Identify which cell holds the provided text, then report its [X, Y] central coordinate. 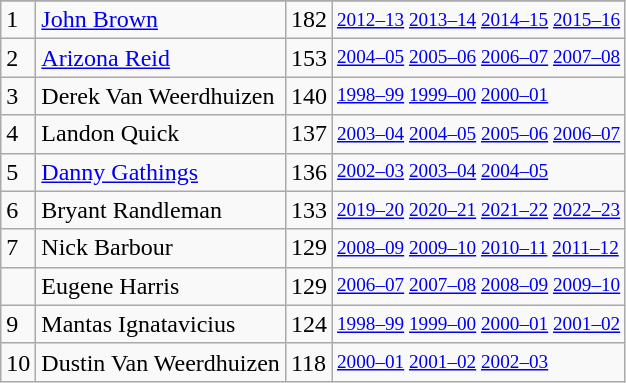
4 [18, 134]
153 [308, 58]
182 [308, 20]
Landon Quick [161, 134]
Mantas Ignatavicius [161, 324]
2008–09 2009–10 2010–11 2011–12 [478, 248]
Dustin Van Weerdhuizen [161, 362]
2012–13 2013–14 2014–15 2015–16 [478, 20]
140 [308, 96]
2 [18, 58]
Bryant Randleman [161, 210]
124 [308, 324]
7 [18, 248]
2000–01 2001–02 2002–03 [478, 362]
118 [308, 362]
1 [18, 20]
2002–03 2003–04 2004–05 [478, 172]
Nick Barbour [161, 248]
Derek Van Weerdhuizen [161, 96]
Eugene Harris [161, 286]
2006–07 2007–08 2008–09 2009–10 [478, 286]
Danny Gathings [161, 172]
John Brown [161, 20]
1998–99 1999–00 2000–01 [478, 96]
Arizona Reid [161, 58]
1998–99 1999–00 2000–01 2001–02 [478, 324]
136 [308, 172]
6 [18, 210]
9 [18, 324]
2019–20 2020–21 2021–22 2022–23 [478, 210]
5 [18, 172]
137 [308, 134]
10 [18, 362]
3 [18, 96]
2004–05 2005–06 2006–07 2007–08 [478, 58]
133 [308, 210]
2003–04 2004–05 2005–06 2006–07 [478, 134]
